From the cell containing the given text, extract its center point as (X, Y) coordinate. 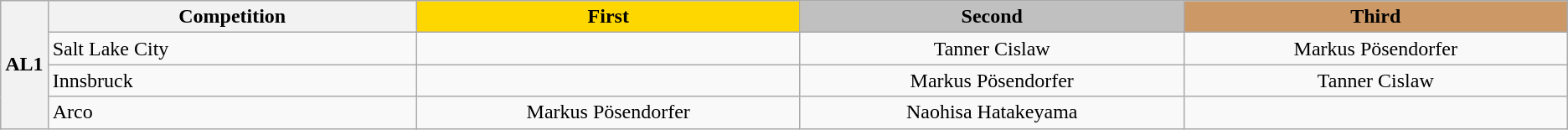
Arco (232, 112)
Third (1375, 17)
AL1 (24, 65)
Competition (232, 17)
Innsbruck (232, 81)
Salt Lake City (232, 49)
Naohisa Hatakeyama (992, 112)
Second (992, 17)
First (608, 17)
